Output the (X, Y) coordinate of the center of the cell containing the given text.  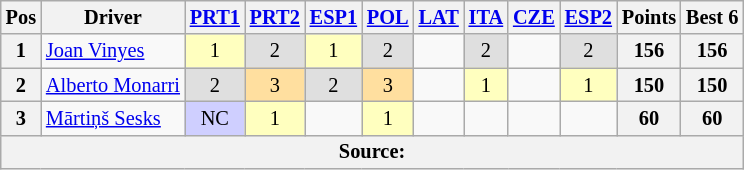
Pos (21, 17)
Alberto Monarri (113, 85)
Joan Vinyes (113, 51)
Points (649, 17)
NC (215, 118)
LAT (439, 17)
POL (388, 17)
CZE (534, 17)
Driver (113, 17)
ESP1 (334, 17)
Best 6 (712, 17)
PRT1 (215, 17)
ESP2 (588, 17)
ITA (486, 17)
Mārtiņš Sesks (113, 118)
Source: (372, 152)
PRT2 (275, 17)
